Identify which cell holds the provided text, then report its [X, Y] central coordinate. 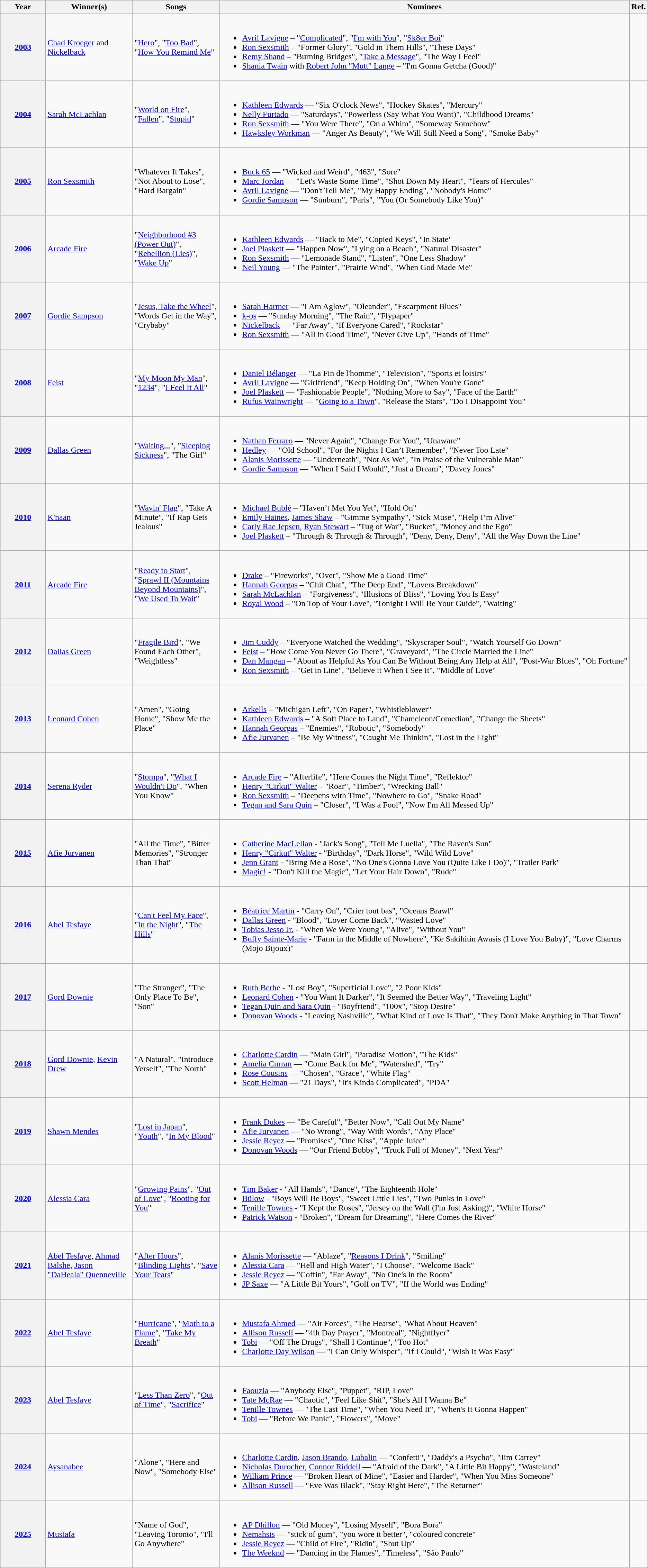
K'naan [89, 517]
"Less Than Zero", "Out of Time", "Sacrifice" [176, 1400]
"Neighborhood #3 (Power Out)", "Rebellion (Lies)", "Wake Up" [176, 249]
"Name of God", "Leaving Toronto", "I'll Go Anywhere" [176, 1534]
2007 [23, 316]
Leonard Cohen [89, 719]
"Lost in Japan", "Youth", "In My Blood" [176, 1131]
Ref. [638, 7]
2016 [23, 925]
2015 [23, 853]
"Alone", "Here and Now", "Somebody Else" [176, 1467]
"Ready to Start", "Sprawl II (Mountains Beyond Mountains)", "We Used To Wait" [176, 584]
2004 [23, 114]
"Amen", "Going Home", "Show Me the Place" [176, 719]
2017 [23, 997]
"My Moon My Man", "1234", "I Feel It All" [176, 383]
Alessia Cara [89, 1198]
"Stompa", "What I Wouldn't Do", "When You Know" [176, 786]
2023 [23, 1400]
2014 [23, 786]
2019 [23, 1131]
"Hero", "Too Bad", "How You Remind Me" [176, 47]
2010 [23, 517]
Afie Jurvanen [89, 853]
2018 [23, 1064]
Mustafa [89, 1534]
2005 [23, 181]
Chad Kroeger and Nickelback [89, 47]
Gordie Sampson [89, 316]
Shawn Mendes [89, 1131]
Songs [176, 7]
"All the Time", "Bitter Memories", "Stronger Than That" [176, 853]
"After Hours", "Blinding Lights", "Save Your Tears" [176, 1265]
2003 [23, 47]
"Waiting...", "Sleeping Sickness", "The Girl" [176, 450]
Feist [89, 383]
2008 [23, 383]
Abel Tesfaye, Ahmad Balshe, Jason "DaHeala" Quenneville [89, 1265]
2022 [23, 1333]
Gord Downie [89, 997]
"Fragile Bird", "We Found Each Other", "Weightless" [176, 651]
2009 [23, 450]
Sarah McLachlan [89, 114]
2013 [23, 719]
Year [23, 7]
"Growing Pains", "Out of Love", "Rooting for You" [176, 1198]
2024 [23, 1467]
"The Stranger", "The Only Place To Be", "Son" [176, 997]
"Whatever It Takes", "Not About to Lose", "Hard Bargain" [176, 181]
2020 [23, 1198]
"World on Fire", "Fallen", "Stupid" [176, 114]
"Wavin' Flag", "Take A Minute", "If Rap Gets Jealous" [176, 517]
2011 [23, 584]
Nominees [424, 7]
2021 [23, 1265]
Winner(s) [89, 7]
"Hurricane", "Moth to a Flame", "Take My Breath" [176, 1333]
Ron Sexsmith [89, 181]
Serena Ryder [89, 786]
"A Natural", "Introduce Yerself", "The North" [176, 1064]
2025 [23, 1534]
2006 [23, 249]
2012 [23, 651]
Gord Downie, Kevin Drew [89, 1064]
Aysanabee [89, 1467]
"Jesus, Take the Wheel", "Words Get in the Way", "Crybaby" [176, 316]
"Can't Feel My Face", "In the Night", "The Hills" [176, 925]
